Find where the given text appears and provide that cell's center as (x, y) coordinate. 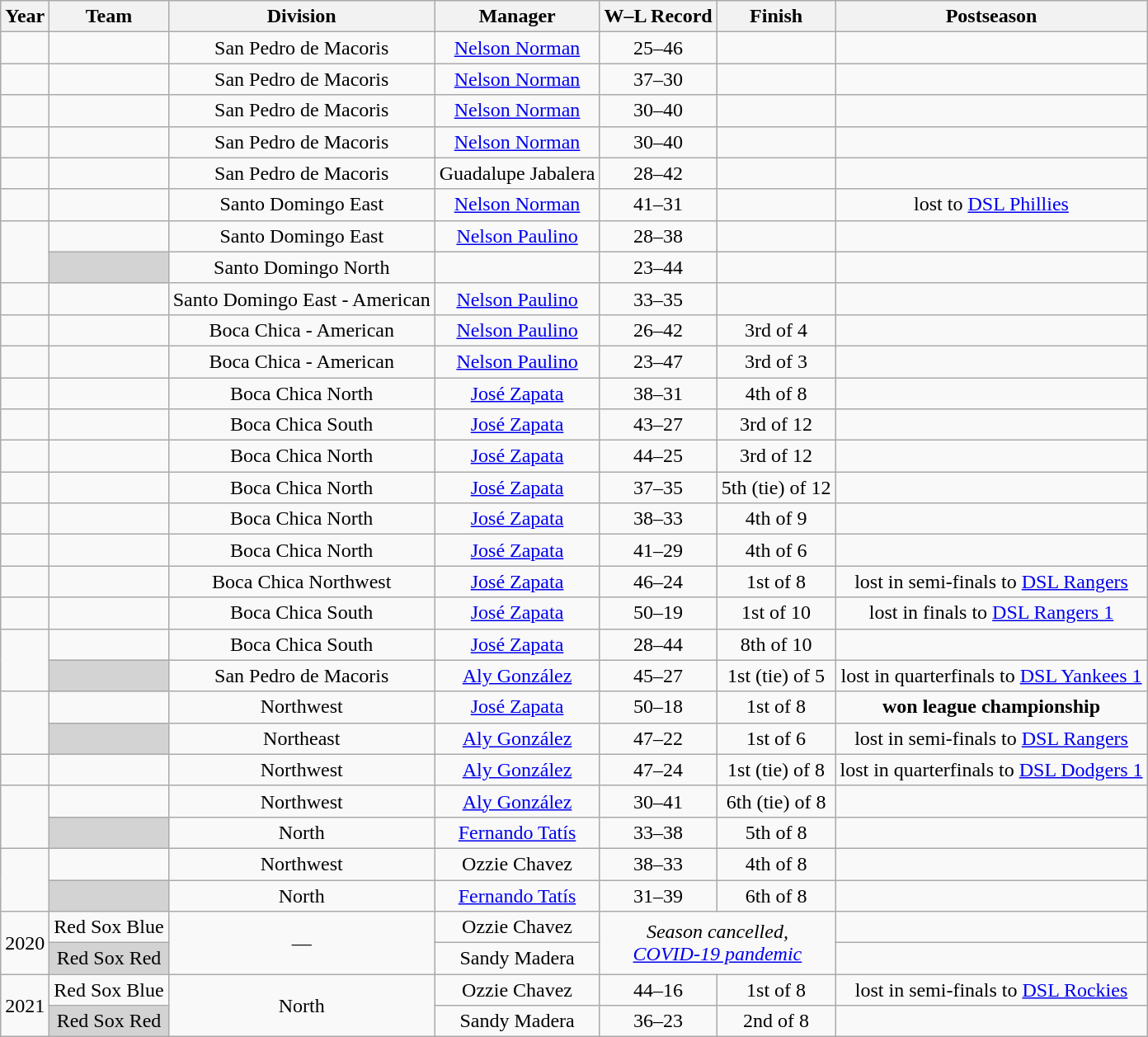
Santo Domingo North (302, 267)
43–27 (658, 425)
33–38 (658, 832)
46–24 (658, 582)
3rd of 3 (776, 361)
Team (109, 16)
lost in quarterfinals to DSL Yankees 1 (991, 676)
33–35 (658, 299)
Season cancelled,COVID-19 pandemic (717, 943)
Postseason (991, 16)
1st (tie) of 8 (776, 770)
5th (tie) of 12 (776, 488)
Year (25, 16)
41–31 (658, 205)
1st (tie) of 5 (776, 676)
28–38 (658, 236)
4th of 9 (776, 519)
8th of 10 (776, 644)
W–L Record (658, 16)
31–39 (658, 895)
lost to DSL Phillies (991, 205)
Santo Domingo East - American (302, 299)
6th (tie) of 8 (776, 801)
1st of 6 (776, 738)
37–30 (658, 79)
23–47 (658, 361)
Northeast (302, 738)
Boca Chica Northwest (302, 582)
38–31 (658, 394)
36–23 (658, 1021)
4th of 6 (776, 550)
25–46 (658, 48)
30–41 (658, 801)
3rd of 4 (776, 330)
Finish (776, 16)
2020 (25, 943)
26–42 (658, 330)
6th of 8 (776, 895)
lost in finals to DSL Rangers 1 (991, 613)
lost in quarterfinals to DSL Dodgers 1 (991, 770)
47–24 (658, 770)
44–16 (658, 990)
— (302, 943)
50–18 (658, 707)
lost in semi-finals to DSL Rockies (991, 990)
won league championship (991, 707)
37–35 (658, 488)
5th of 8 (776, 832)
2nd of 8 (776, 1021)
45–27 (658, 676)
50–19 (658, 613)
47–22 (658, 738)
1st of 10 (776, 613)
44–25 (658, 456)
Manager (517, 16)
Division (302, 16)
28–42 (658, 173)
41–29 (658, 550)
28–44 (658, 644)
23–44 (658, 267)
2021 (25, 1006)
Guadalupe Jabalera (517, 173)
